Extract the [X, Y] coordinate from the center of the cell holding the provided text.  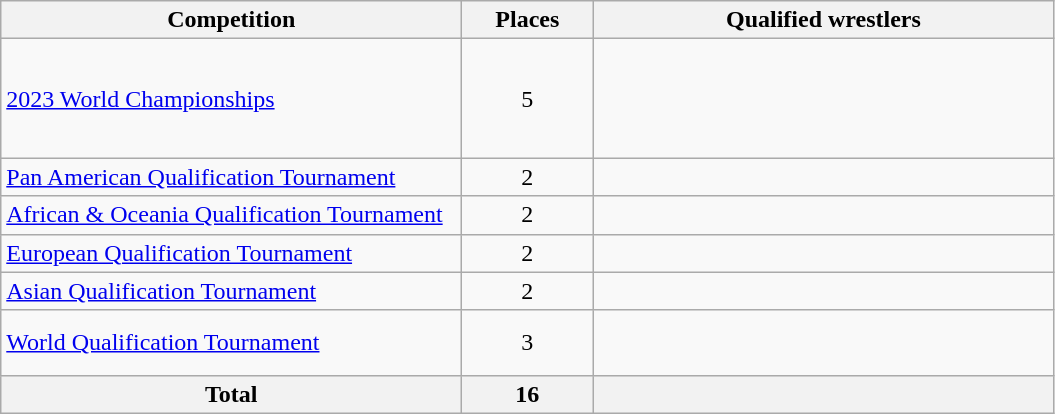
Places [528, 20]
Qualified wrestlers [824, 20]
3 [528, 342]
Competition [232, 20]
Total [232, 394]
Asian Qualification Tournament [232, 291]
16 [528, 394]
African & Oceania Qualification Tournament [232, 215]
5 [528, 98]
World Qualification Tournament [232, 342]
Pan American Qualification Tournament [232, 177]
2023 World Championships [232, 98]
European Qualification Tournament [232, 253]
